Locate the cell with the specified text and output its [X, Y] center coordinate. 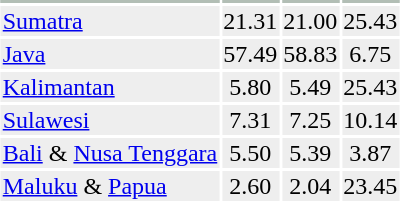
6.75 [370, 54]
Sumatra [110, 21]
5.49 [310, 87]
23.45 [370, 186]
5.50 [250, 153]
2.04 [310, 186]
7.31 [250, 120]
3.87 [370, 153]
5.80 [250, 87]
2.60 [250, 186]
Maluku & Papua [110, 186]
58.83 [310, 54]
Java [110, 54]
Bali & Nusa Tenggara [110, 153]
10.14 [370, 120]
21.31 [250, 21]
7.25 [310, 120]
5.39 [310, 153]
Sulawesi [110, 120]
21.00 [310, 21]
57.49 [250, 54]
Kalimantan [110, 87]
